For the text-containing cell, return its midpoint in (X, Y) coordinate format. 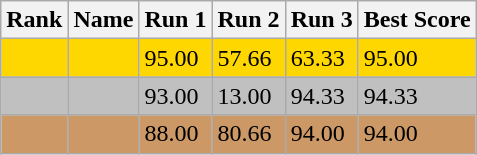
93.00 (176, 96)
63.33 (322, 58)
Run 3 (322, 20)
Run 1 (176, 20)
88.00 (176, 134)
80.66 (248, 134)
13.00 (248, 96)
Run 2 (248, 20)
Name (104, 20)
Best Score (417, 20)
57.66 (248, 58)
Rank (34, 20)
